Extract the (x, y) coordinate from the center of the cell holding the provided text.  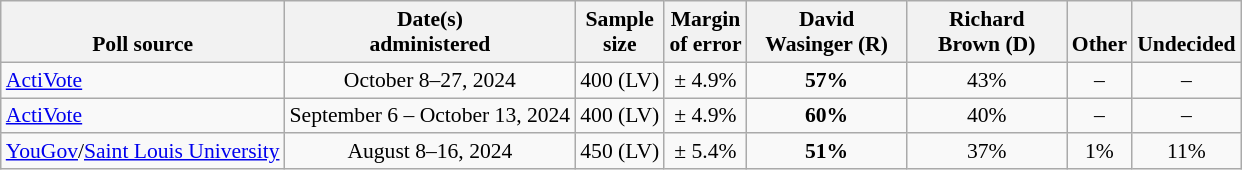
August 8–16, 2024 (430, 152)
Date(s)administered (430, 32)
DavidWasinger (R) (827, 32)
Samplesize (620, 32)
57% (827, 80)
450 (LV) (620, 152)
60% (827, 116)
43% (987, 80)
51% (827, 152)
YouGov/Saint Louis University (143, 152)
11% (1186, 152)
September 6 – October 13, 2024 (430, 116)
Poll source (143, 32)
October 8–27, 2024 (430, 80)
RichardBrown (D) (987, 32)
Undecided (1186, 32)
37% (987, 152)
Other (1100, 32)
1% (1100, 152)
Marginof error (705, 32)
40% (987, 116)
± 5.4% (705, 152)
